Output the [x, y] coordinate of the center of the cell containing the given text.  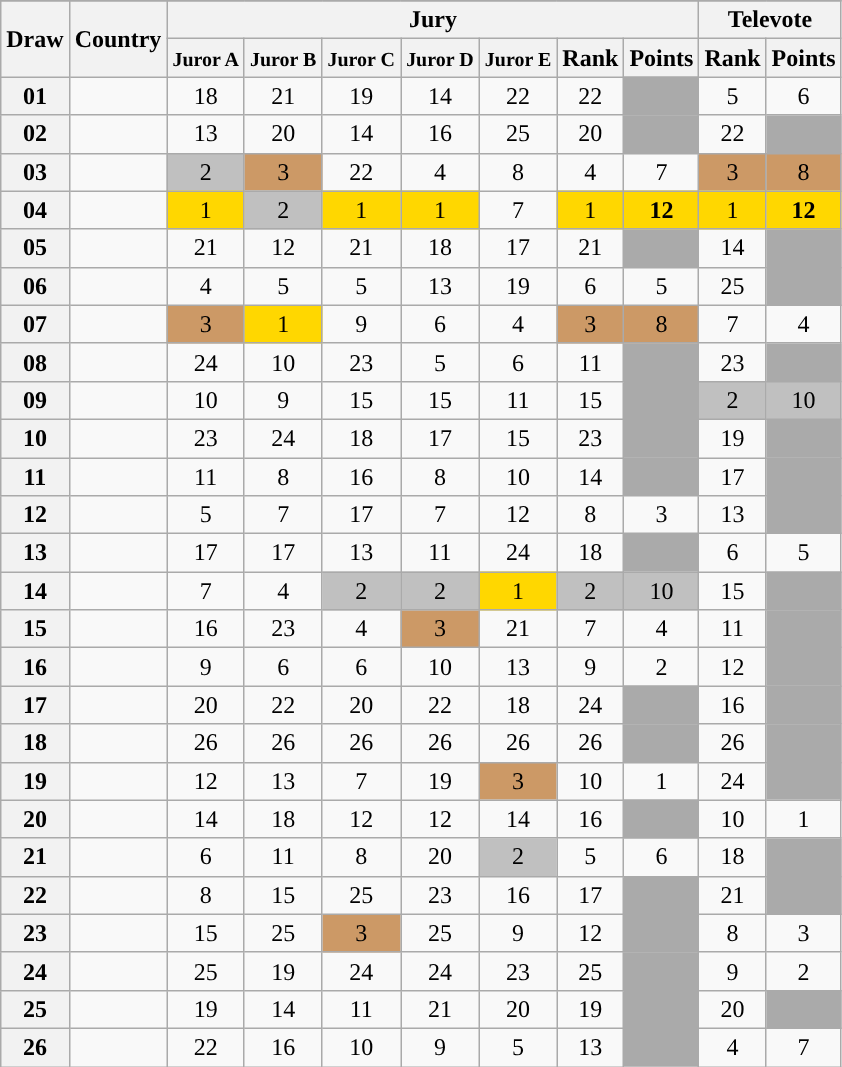
01 [35, 96]
03 [35, 172]
Country [118, 39]
06 [35, 286]
Juror B [283, 58]
05 [35, 248]
04 [35, 210]
09 [35, 400]
Juror A [206, 58]
Juror E [518, 58]
07 [35, 324]
Jury [433, 20]
Televote [770, 20]
08 [35, 362]
Juror D [440, 58]
Juror C [362, 58]
Draw [35, 39]
02 [35, 134]
